Pinpoint the cell where the given text exists, returning its [x, y] midpoint coordinate. 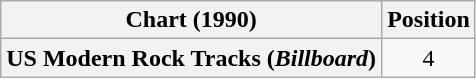
Position [429, 20]
4 [429, 58]
Chart (1990) [192, 20]
US Modern Rock Tracks (Billboard) [192, 58]
